Output the (X, Y) coordinate of the center of the cell containing the given text.  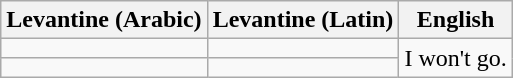
Levantine (Arabic) (104, 20)
Levantine (Latin) (303, 20)
I won't go. (456, 58)
English (456, 20)
